Identify which cell holds the provided text, then report its [X, Y] central coordinate. 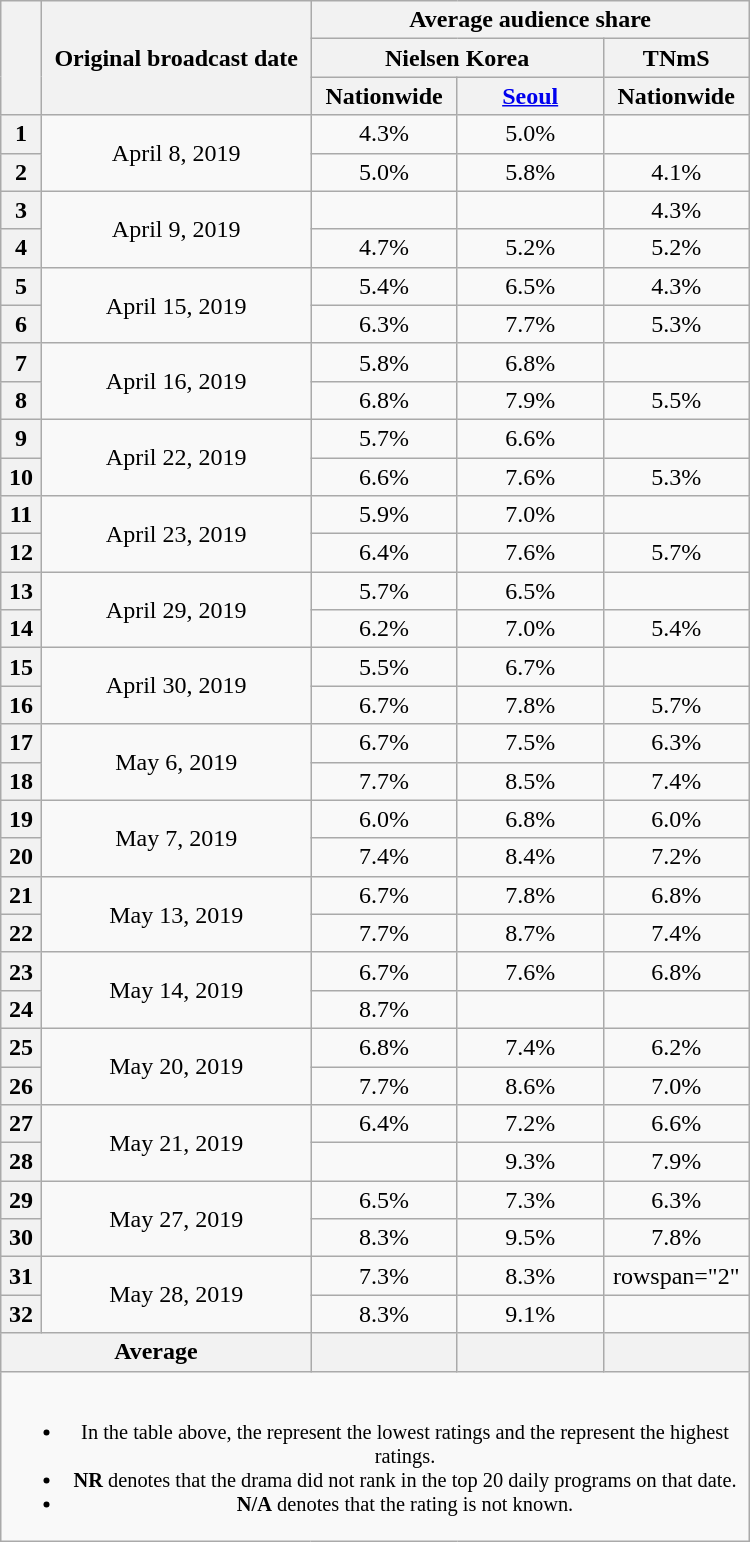
7 [22, 362]
TNmS [676, 58]
31 [22, 1276]
6 [22, 324]
2 [22, 172]
9.3% [530, 1162]
29 [22, 1200]
May 6, 2019 [176, 762]
4.7% [384, 248]
10 [22, 477]
Nielsen Korea [457, 58]
8.5% [530, 781]
16 [22, 705]
22 [22, 933]
May 14, 2019 [176, 990]
May 28, 2019 [176, 1295]
27 [22, 1124]
May 21, 2019 [176, 1143]
May 20, 2019 [176, 1066]
Seoul [530, 96]
April 22, 2019 [176, 457]
26 [22, 1085]
18 [22, 781]
April 9, 2019 [176, 229]
4.1% [676, 172]
Average audience share [530, 20]
9.5% [530, 1238]
Average [156, 1352]
15 [22, 667]
11 [22, 515]
32 [22, 1314]
13 [22, 591]
May 27, 2019 [176, 1219]
28 [22, 1162]
23 [22, 971]
April 23, 2019 [176, 534]
24 [22, 1009]
7.5% [530, 743]
25 [22, 1047]
30 [22, 1238]
17 [22, 743]
5 [22, 286]
April 8, 2019 [176, 153]
8.4% [530, 857]
Original broadcast date [176, 58]
19 [22, 819]
12 [22, 553]
April 16, 2019 [176, 381]
5.9% [384, 515]
May 7, 2019 [176, 838]
8.6% [530, 1085]
April 29, 2019 [176, 610]
April 30, 2019 [176, 686]
May 13, 2019 [176, 914]
9.1% [530, 1314]
9 [22, 438]
1 [22, 134]
4 [22, 248]
rowspan="2" [676, 1276]
3 [22, 210]
20 [22, 857]
April 15, 2019 [176, 305]
21 [22, 895]
14 [22, 629]
8 [22, 400]
